Extract the (x, y) coordinate from the center of the cell holding the provided text.  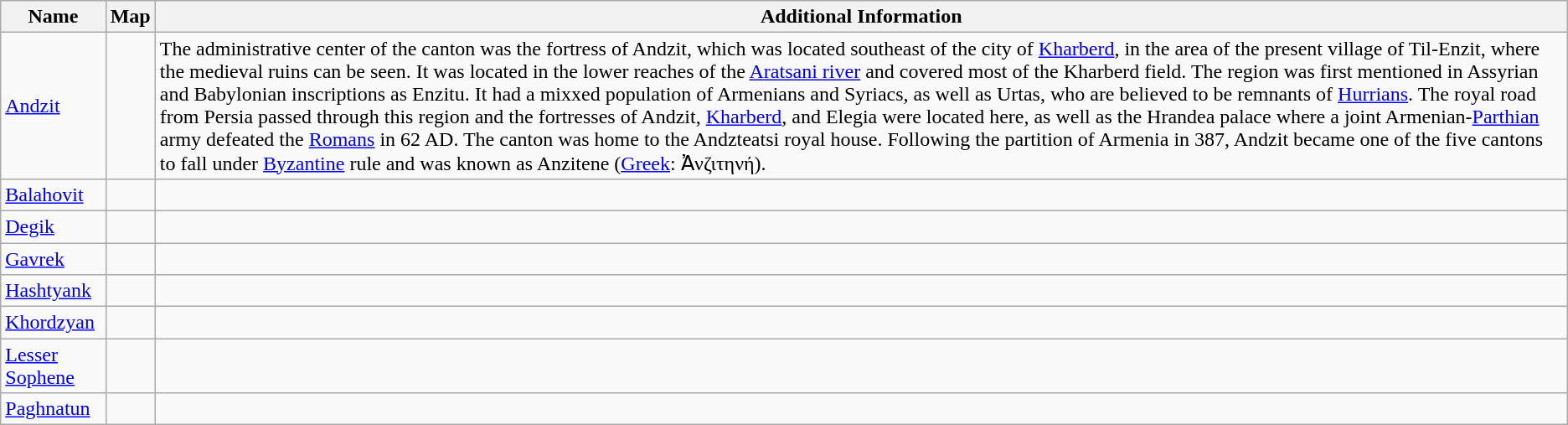
Lesser Sophene (54, 365)
Hashtyank (54, 291)
Khordzyan (54, 323)
Name (54, 17)
Degik (54, 226)
Balahovit (54, 194)
Gavrek (54, 259)
Paghnatun (54, 409)
Additional Information (861, 17)
Map (131, 17)
Andzit (54, 106)
